From the cell containing the given text, extract its center point as [X, Y] coordinate. 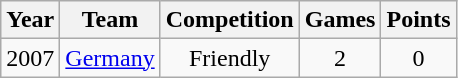
Germany [110, 58]
Friendly [230, 58]
Games [340, 20]
2 [340, 58]
0 [418, 58]
Year [30, 20]
Competition [230, 20]
2007 [30, 58]
Team [110, 20]
Points [418, 20]
